Search for the cell housing the specified text and yield its [X, Y] center coordinate. 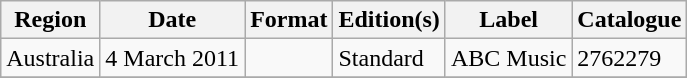
Australia [50, 58]
Edition(s) [389, 20]
4 March 2011 [172, 58]
Label [508, 20]
2762279 [630, 58]
Region [50, 20]
Date [172, 20]
Catalogue [630, 20]
Standard [389, 58]
Format [289, 20]
ABC Music [508, 58]
